Capture the cell that displays the provided text and extract its [X, Y] central coordinate. 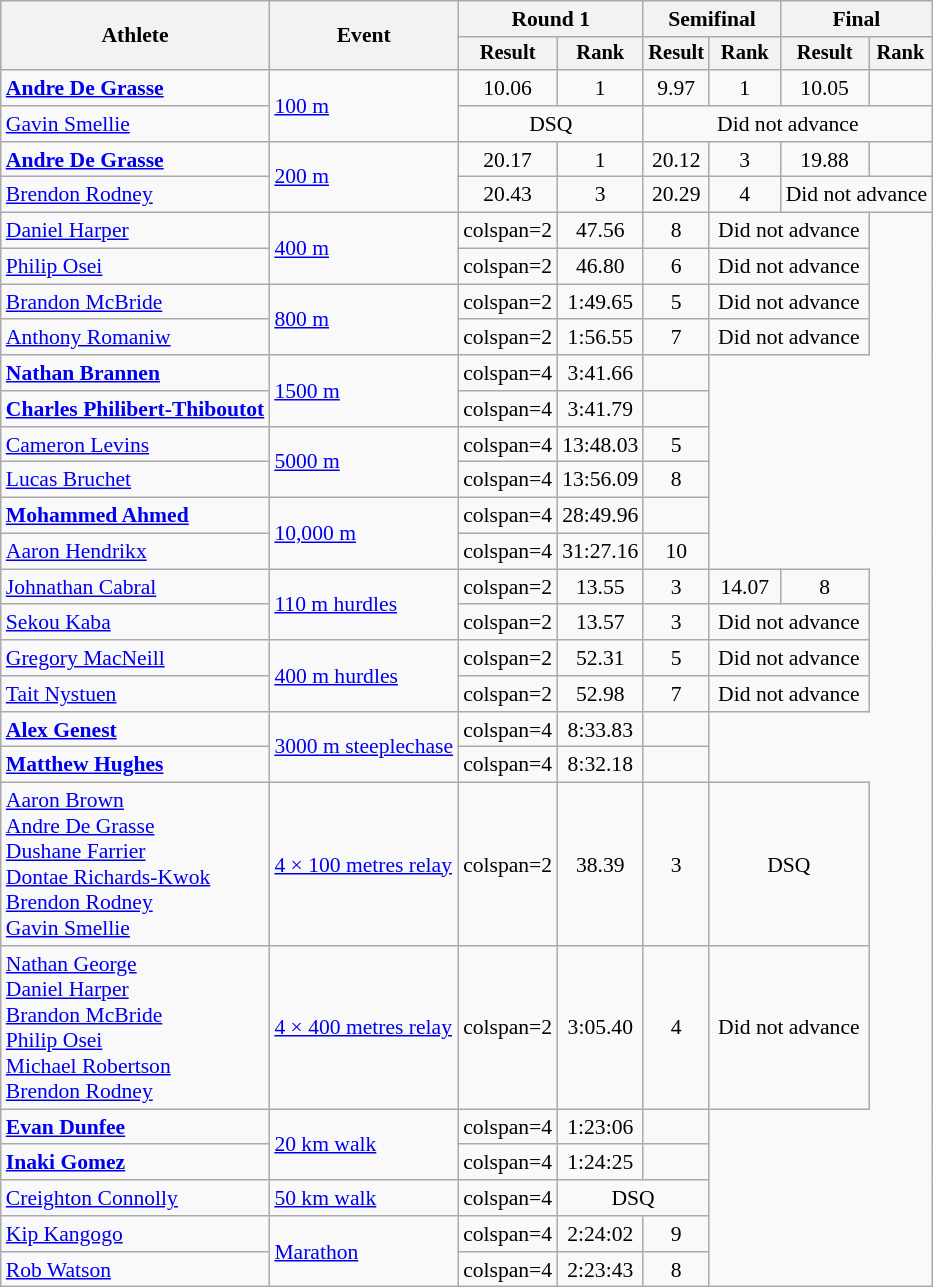
3:41.66 [600, 373]
46.80 [600, 267]
4 × 400 metres relay [364, 1028]
Nathan GeorgeDaniel HarperBrandon McBridePhilip OseiMichael RobertsonBrendon Rodney [136, 1028]
47.56 [600, 231]
Brendon Rodney [136, 195]
200 m [364, 178]
Nathan Brannen [136, 373]
Aaron BrownAndre De GrasseDushane FarrierDontae Richards-KwokBrendon RodneyGavin Smellie [136, 864]
10,000 m [364, 534]
13.57 [600, 623]
10 [676, 552]
2:24:02 [600, 1234]
Event [364, 36]
19.88 [825, 160]
800 m [364, 320]
Johnathan Cabral [136, 587]
Aaron Hendrikx [136, 552]
10.06 [508, 88]
28:49.96 [600, 516]
52.31 [600, 658]
400 m hurdles [364, 676]
Marathon [364, 1252]
10.05 [825, 88]
9 [676, 1234]
1:24:25 [600, 1163]
1:56.55 [600, 338]
20.43 [508, 195]
3000 m steeplechase [364, 748]
Anthony Romaniw [136, 338]
4 × 100 metres relay [364, 864]
14.07 [745, 587]
3:41.79 [600, 409]
Tait Nystuen [136, 694]
20.12 [676, 160]
Mohammed Ahmed [136, 516]
6 [676, 267]
Athlete [136, 36]
13.55 [600, 587]
38.39 [600, 864]
50 km walk [364, 1198]
110 m hurdles [364, 604]
8:32.18 [600, 765]
Inaki Gomez [136, 1163]
Daniel Harper [136, 231]
5000 m [364, 462]
100 m [364, 106]
Cameron Levins [136, 445]
Gregory MacNeill [136, 658]
20 km walk [364, 1144]
Semifinal [712, 19]
31:27.16 [600, 552]
Philip Osei [136, 267]
20.17 [508, 160]
Matthew Hughes [136, 765]
1:49.65 [600, 302]
Evan Dunfee [136, 1127]
13:48.03 [600, 445]
9.97 [676, 88]
1:23:06 [600, 1127]
Alex Genest [136, 730]
400 m [364, 248]
52.98 [600, 694]
3:05.40 [600, 1028]
Brandon McBride [136, 302]
Sekou Kaba [136, 623]
Creighton Connolly [136, 1198]
Lucas Bruchet [136, 480]
Gavin Smellie [136, 124]
8:33.83 [600, 730]
Charles Philibert-Thiboutot [136, 409]
Kip Kangogo [136, 1234]
13:56.09 [600, 480]
Round 1 [550, 19]
1500 m [364, 390]
Final [857, 19]
20.29 [676, 195]
